Find where the given text appears and provide that cell's center as (x, y) coordinate. 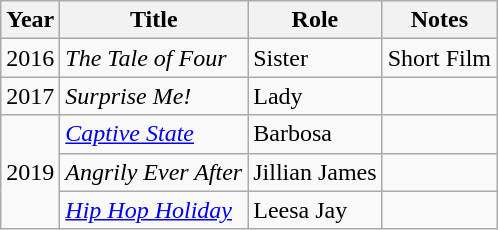
Lady (315, 96)
Leesa Jay (315, 210)
Notes (439, 20)
Role (315, 20)
Jillian James (315, 172)
Hip Hop Holiday (154, 210)
2019 (30, 172)
2016 (30, 58)
The Tale of Four (154, 58)
Year (30, 20)
Title (154, 20)
Surprise Me! (154, 96)
Barbosa (315, 134)
2017 (30, 96)
Angrily Ever After (154, 172)
Captive State (154, 134)
Sister (315, 58)
Short Film (439, 58)
